Output the (X, Y) coordinate of the center of the cell containing the given text.  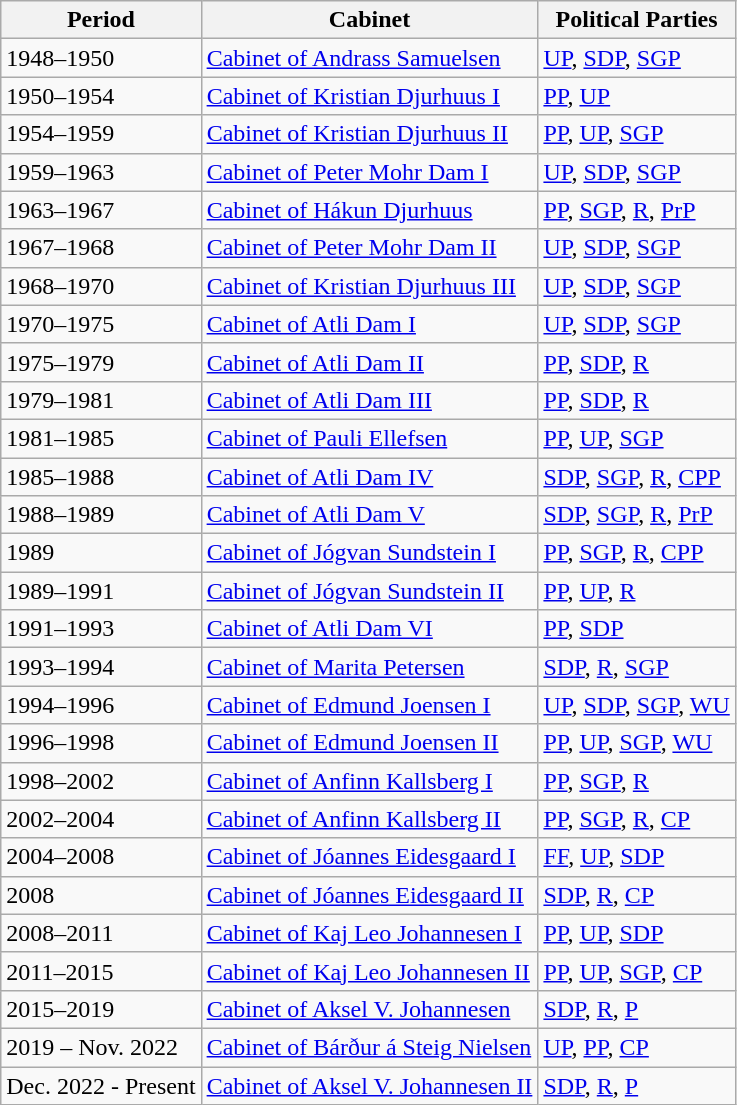
Cabinet of Atli Dam V (370, 515)
Cabinet of Jóannes Eidesgaard II (370, 895)
1998–2002 (101, 781)
PP, SGP, R, PrP (636, 210)
1970–1975 (101, 324)
Cabinet of Atli Dam IV (370, 477)
1993–1994 (101, 667)
UP, SDP, SGP, WU (636, 705)
Cabinet of Anfinn Kallsberg II (370, 819)
1988–1989 (101, 515)
2015–2019 (101, 1009)
PP, UP, SGP, CP (636, 971)
1994–1996 (101, 705)
Cabinet of Peter Mohr Dam II (370, 248)
Cabinet of Jóannes Eidesgaard I (370, 857)
2008 (101, 895)
Cabinet of Aksel V. Johannesen II (370, 1085)
1981–1985 (101, 438)
Political Parties (636, 20)
1996–1998 (101, 743)
PP, SGP, R, CP (636, 819)
Cabinet of Atli Dam VI (370, 629)
Cabinet of Jógvan Sundstein II (370, 591)
FF, UP, SDP (636, 857)
2002–2004 (101, 819)
Cabinet of Peter Mohr Dam I (370, 172)
1991–1993 (101, 629)
Cabinet (370, 20)
Cabinet of Kristian Djurhuus I (370, 96)
2008–2011 (101, 933)
SDP, R, CP (636, 895)
Cabinet of Atli Dam III (370, 400)
1985–1988 (101, 477)
UP, PP, CP (636, 1047)
2004–2008 (101, 857)
Cabinet of Marita Petersen (370, 667)
Cabinet of Edmund Joensen II (370, 743)
Cabinet of Edmund Joensen I (370, 705)
1954–1959 (101, 134)
Cabinet of Atli Dam II (370, 362)
PP, UP, SDP (636, 933)
Cabinet of Jógvan Sundstein I (370, 553)
PP, SGP, R, CPP (636, 553)
PP, UP, R (636, 591)
Cabinet of Aksel V. Johannesen (370, 1009)
SDP, R, SGP (636, 667)
Period (101, 20)
SDP, SGP, R, CPP (636, 477)
1975–1979 (101, 362)
PP, UP, SGP, WU (636, 743)
PP, SGP, R (636, 781)
Cabinet of Bárður á Steig Nielsen (370, 1047)
1948–1950 (101, 58)
Cabinet of Kaj Leo Johannesen II (370, 971)
1967–1968 (101, 248)
Cabinet of Kaj Leo Johannesen I (370, 933)
Cabinet of Andrass Samuelsen (370, 58)
Cabinet of Kristian Djurhuus III (370, 286)
1968–1970 (101, 286)
1963–1967 (101, 210)
2019 – Nov. 2022 (101, 1047)
1989–1991 (101, 591)
Dec. 2022 - Present (101, 1085)
Cabinet of Hákun Djurhuus (370, 210)
1950–1954 (101, 96)
Cabinet of Atli Dam I (370, 324)
SDP, SGP, R, PrP (636, 515)
2011–2015 (101, 971)
PP, UP (636, 96)
Cabinet of Pauli Ellefsen (370, 438)
PP, SDP (636, 629)
Cabinet of Anfinn Kallsberg I (370, 781)
1989 (101, 553)
1979–1981 (101, 400)
1959–1963 (101, 172)
Cabinet of Kristian Djurhuus II (370, 134)
